Return the [X, Y] coordinate for the center point of the cell that contains the specified text.  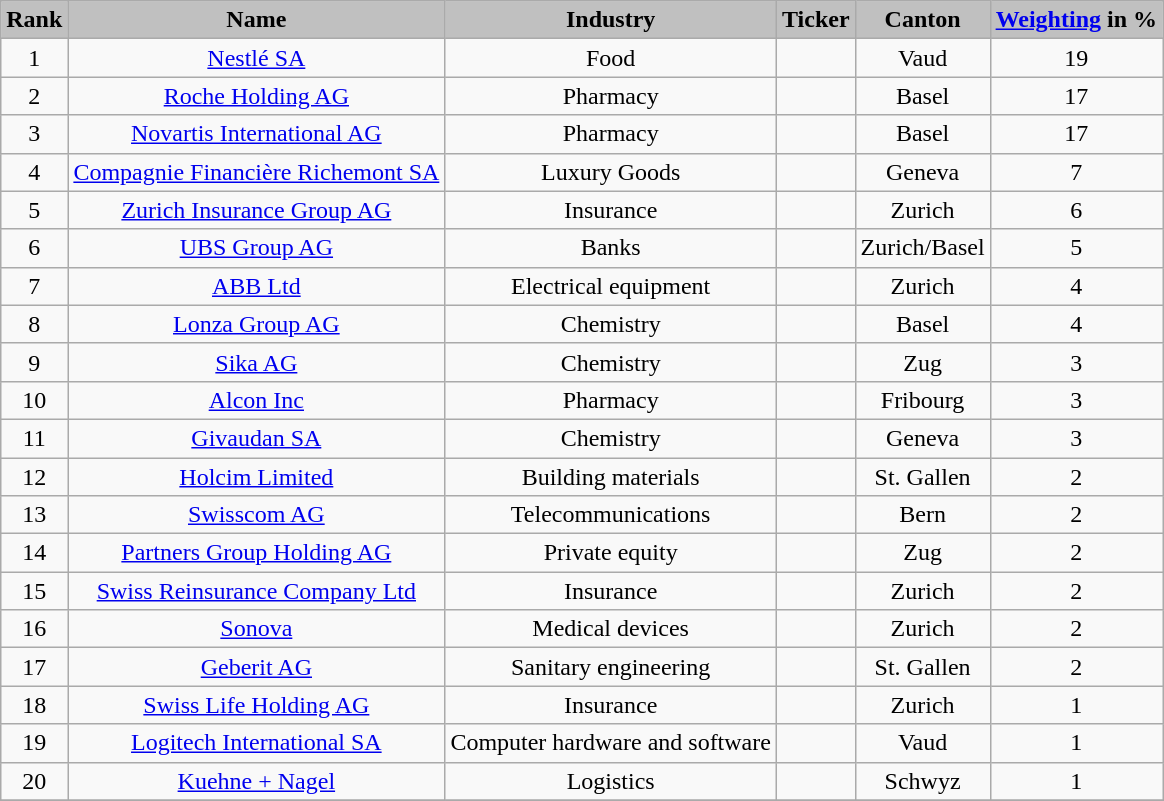
11 [34, 438]
Compagnie Financière Richemont SA [256, 172]
Geberit AG [256, 667]
Medical devices [611, 629]
UBS Group AG [256, 248]
Logistics [611, 781]
15 [34, 591]
Lonza Group AG [256, 324]
Alcon Inc [256, 400]
ABB Ltd [256, 286]
Holcim Limited [256, 477]
Swiss Life Holding AG [256, 705]
Banks [611, 248]
Schwyz [922, 781]
8 [34, 324]
Weighting in % [1076, 20]
Fribourg [922, 400]
14 [34, 553]
12 [34, 477]
Industry [611, 20]
Nestlé SA [256, 58]
Roche Holding AG [256, 96]
Partners Group Holding AG [256, 553]
10 [34, 400]
Zurich/Basel [922, 248]
Sika AG [256, 362]
16 [34, 629]
Canton [922, 20]
Swiss Reinsurance Company Ltd [256, 591]
20 [34, 781]
Building materials [611, 477]
Sonova [256, 629]
Novartis International AG [256, 134]
Logitech International SA [256, 743]
13 [34, 515]
Rank [34, 20]
Givaudan SA [256, 438]
Swisscom AG [256, 515]
Sanitary engineering [611, 667]
Luxury Goods [611, 172]
Ticker [816, 20]
Bern [922, 515]
Telecommunications [611, 515]
Computer hardware and software [611, 743]
Kuehne + Nagel [256, 781]
Electrical equipment [611, 286]
9 [34, 362]
Zurich Insurance Group AG [256, 210]
Food [611, 58]
Private equity [611, 553]
18 [34, 705]
Name [256, 20]
